Capture the cell that displays the provided text and extract its [x, y] central coordinate. 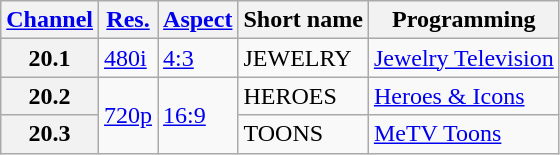
20.1 [50, 58]
Programming [464, 20]
16:9 [198, 115]
Short name [303, 20]
JEWELRY [303, 58]
480i [128, 58]
Channel [50, 20]
Res. [128, 20]
Aspect [198, 20]
20.3 [50, 134]
TOONS [303, 134]
4:3 [198, 58]
MeTV Toons [464, 134]
Jewelry Television [464, 58]
720p [128, 115]
Heroes & Icons [464, 96]
20.2 [50, 96]
HEROES [303, 96]
